Return (X, Y) of the center of cell containing provided text 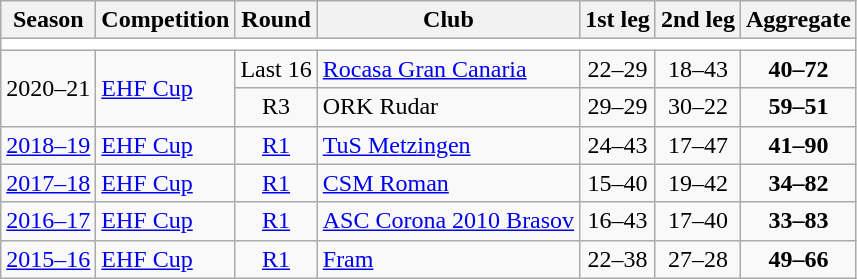
40–72 (798, 69)
17–47 (698, 145)
Fram (448, 259)
Last 16 (276, 69)
2018–19 (48, 145)
22–29 (618, 69)
27–28 (698, 259)
16–43 (618, 221)
33–83 (798, 221)
2015–16 (48, 259)
19–42 (698, 183)
Round (276, 20)
Rocasa Gran Canaria (448, 69)
18–43 (698, 69)
TuS Metzingen (448, 145)
Season (48, 20)
41–90 (798, 145)
Aggregate (798, 20)
2017–18 (48, 183)
2nd leg (698, 20)
22–38 (618, 259)
2016–17 (48, 221)
59–51 (798, 107)
1st leg (618, 20)
30–22 (698, 107)
24–43 (618, 145)
ORK Rudar (448, 107)
29–29 (618, 107)
2020–21 (48, 88)
CSM Roman (448, 183)
17–40 (698, 221)
Club (448, 20)
49–66 (798, 259)
Competition (166, 20)
R3 (276, 107)
34–82 (798, 183)
15–40 (618, 183)
ASC Corona 2010 Brasov (448, 221)
